Provide the (X, Y) coordinate of the cell's center where the given text is located.  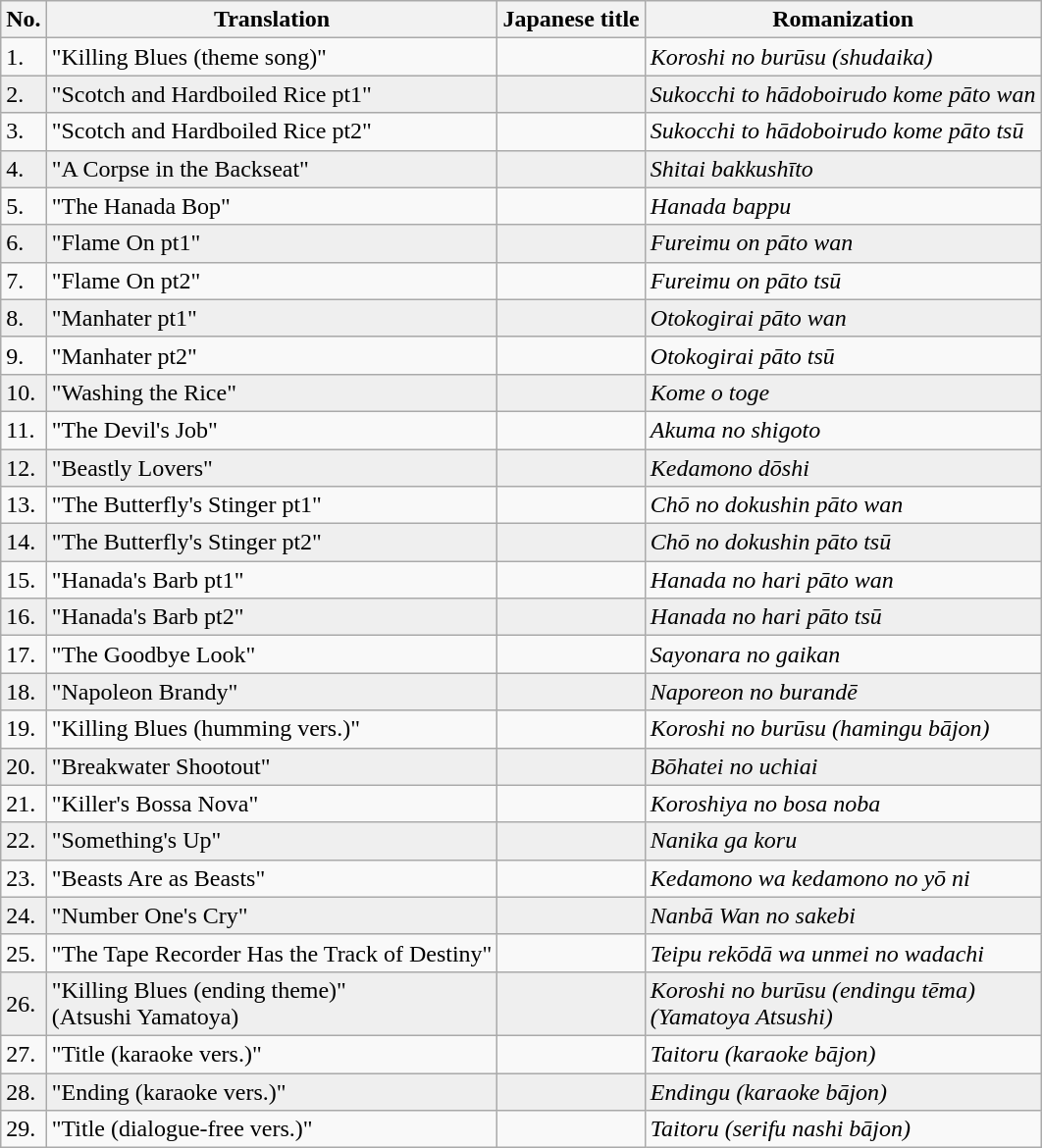
"Breakwater Shootout" (272, 766)
Koroshi no burūsu (shudaika) (843, 57)
"Washing the Rice" (272, 392)
Koroshi no burūsu (hamingu bājon) (843, 729)
Sukocchi to hādoboirudo kome pāto tsū (843, 131)
Chō no dokushin pāto wan (843, 505)
Bōhatei no uchiai (843, 766)
Hanada bappu (843, 206)
16. (24, 617)
18. (24, 692)
Kome o toge (843, 392)
22. (24, 841)
15. (24, 580)
"The Devil's Job" (272, 430)
Endingu (karaoke bājon) (843, 1092)
Naporeon no burandē (843, 692)
20. (24, 766)
"Title (karaoke vers.)" (272, 1054)
29. (24, 1129)
7. (24, 281)
Japanese title (571, 20)
"Napoleon Brandy" (272, 692)
10. (24, 392)
Hanada no hari pāto tsū (843, 617)
Sukocchi to hādoboirudo kome pāto wan (843, 94)
Fureimu on pāto tsū (843, 281)
26. (24, 1003)
Kedamono dōshi (843, 468)
Shitai bakkushīto (843, 169)
"Killing Blues (ending theme)"(Atsushi Yamatoya) (272, 1003)
12. (24, 468)
2. (24, 94)
6. (24, 243)
"Something's Up" (272, 841)
17. (24, 654)
24. (24, 915)
8. (24, 318)
Otokogirai pāto wan (843, 318)
Romanization (843, 20)
Sayonara no gaikan (843, 654)
Taitoru (karaoke bājon) (843, 1054)
Kedamono wa kedamono no yō ni (843, 878)
Hanada no hari pāto wan (843, 580)
Taitoru (serifu nashi bājon) (843, 1129)
21. (24, 804)
5. (24, 206)
4. (24, 169)
"The Butterfly's Stinger pt2" (272, 543)
"Killer's Bossa Nova" (272, 804)
"Scotch and Hardboiled Rice pt1" (272, 94)
"The Goodbye Look" (272, 654)
"The Tape Recorder Has the Track of Destiny" (272, 953)
Nanika ga koru (843, 841)
Koroshiya no bosa noba (843, 804)
19. (24, 729)
"A Corpse in the Backseat" (272, 169)
27. (24, 1054)
No. (24, 20)
"The Butterfly's Stinger pt1" (272, 505)
"Title (dialogue-free vers.)" (272, 1129)
Nanbā Wan no sakebi (843, 915)
"Hanada's Barb pt2" (272, 617)
Fureimu on pāto wan (843, 243)
28. (24, 1092)
11. (24, 430)
"Killing Blues (humming vers.)" (272, 729)
"Scotch and Hardboiled Rice pt2" (272, 131)
Akuma no shigoto (843, 430)
13. (24, 505)
"Hanada's Barb pt1" (272, 580)
"Number One's Cry" (272, 915)
"Flame On pt2" (272, 281)
Chō no dokushin pāto tsū (843, 543)
Teipu rekōdā wa unmei no wadachi (843, 953)
Koroshi no burūsu (endingu tēma)(Yamatoya Atsushi) (843, 1003)
"Manhater pt1" (272, 318)
25. (24, 953)
23. (24, 878)
"Ending (karaoke vers.)" (272, 1092)
14. (24, 543)
"Beastly Lovers" (272, 468)
3. (24, 131)
"Manhater pt2" (272, 355)
Translation (272, 20)
"The Hanada Bop" (272, 206)
"Beasts Are as Beasts" (272, 878)
1. (24, 57)
"Killing Blues (theme song)" (272, 57)
"Flame On pt1" (272, 243)
9. (24, 355)
Otokogirai pāto tsū (843, 355)
